Return [x, y] of the center of cell containing provided text 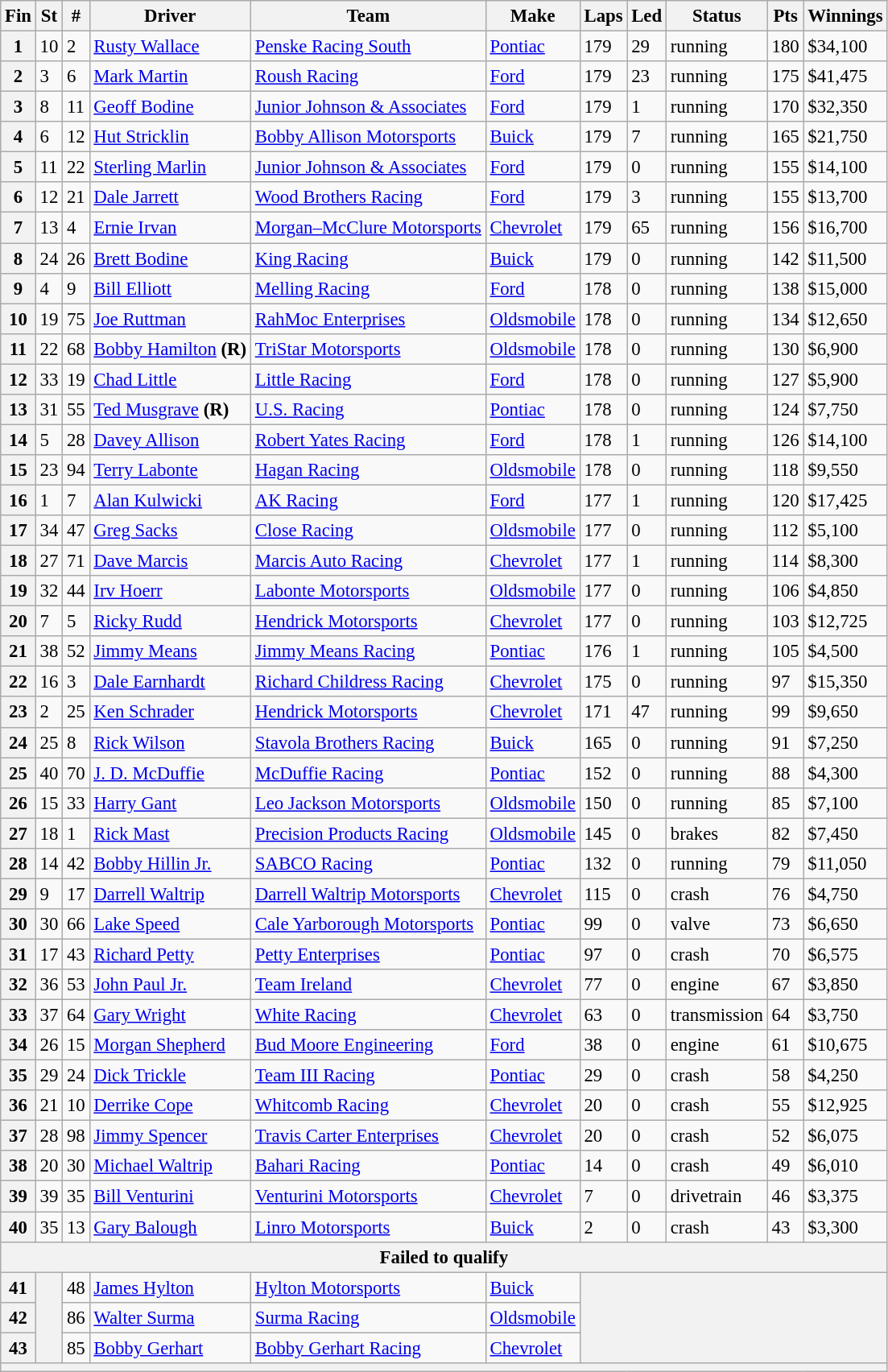
126 [786, 440]
Jimmy Means [170, 651]
$7,750 [845, 410]
53 [76, 985]
77 [604, 985]
Sterling Marlin [170, 167]
67 [786, 985]
Status [717, 16]
Ted Musgrave (R) [170, 410]
79 [786, 864]
Dave Marcis [170, 561]
Harry Gant [170, 803]
$9,650 [845, 713]
91 [786, 742]
145 [604, 833]
$21,750 [845, 137]
Hut Stricklin [170, 137]
58 [786, 1076]
152 [604, 773]
71 [76, 561]
75 [76, 319]
valve [717, 924]
Hagan Racing [368, 470]
$32,350 [845, 107]
118 [786, 470]
Marcis Auto Racing [368, 561]
$4,500 [845, 651]
$15,000 [845, 288]
Hylton Motorsports [368, 1287]
76 [786, 894]
Whitcomb Racing [368, 1105]
41 [19, 1287]
$3,300 [845, 1227]
Jimmy Spencer [170, 1136]
# [76, 16]
Terry Labonte [170, 470]
brakes [717, 833]
138 [786, 288]
Cale Yarborough Motorsports [368, 924]
170 [786, 107]
RahMoc Enterprises [368, 319]
drivetrain [717, 1196]
J. D. McDuffie [170, 773]
Ricky Rudd [170, 622]
46 [786, 1196]
Bobby Hillin Jr. [170, 864]
180 [786, 47]
Alan Kulwicki [170, 500]
65 [647, 228]
Team [368, 16]
Robert Yates Racing [368, 440]
James Hylton [170, 1287]
transmission [717, 1015]
88 [786, 773]
Failed to qualify [444, 1257]
Lake Speed [170, 924]
SABCO Racing [368, 864]
114 [786, 561]
171 [604, 713]
Led [647, 16]
156 [786, 228]
St [48, 16]
Little Racing [368, 379]
$10,675 [845, 1045]
$12,650 [845, 319]
Rick Mast [170, 833]
$34,100 [845, 47]
44 [76, 591]
$11,050 [845, 864]
Driver [170, 16]
Jimmy Means Racing [368, 651]
Dick Trickle [170, 1076]
$11,500 [845, 258]
$6,900 [845, 349]
120 [786, 500]
Melling Racing [368, 288]
$5,900 [845, 379]
Fin [19, 16]
$3,750 [845, 1015]
Team Ireland [368, 985]
Venturini Motorsports [368, 1196]
$7,100 [845, 803]
$3,850 [845, 985]
Linro Motorsports [368, 1227]
TriStar Motorsports [368, 349]
Ken Schrader [170, 713]
103 [786, 622]
Gary Balough [170, 1227]
Petty Enterprises [368, 954]
112 [786, 531]
49 [786, 1167]
130 [786, 349]
$12,725 [845, 622]
King Racing [368, 258]
Surma Racing [368, 1317]
Bud Moore Engineering [368, 1045]
134 [786, 319]
$3,375 [845, 1196]
Bobby Gerhart Racing [368, 1348]
Gary Wright [170, 1015]
$7,250 [845, 742]
$5,100 [845, 531]
105 [786, 651]
Walter Surma [170, 1317]
Pts [786, 16]
$8,300 [845, 561]
98 [76, 1136]
Team III Racing [368, 1076]
Bobby Gerhart [170, 1348]
$9,550 [845, 470]
Geoff Bodine [170, 107]
$17,425 [845, 500]
Rick Wilson [170, 742]
66 [76, 924]
Leo Jackson Motorsports [368, 803]
Make [533, 16]
U.S. Racing [368, 410]
94 [76, 470]
124 [786, 410]
$13,700 [845, 197]
Precision Products Racing [368, 833]
Travis Carter Enterprises [368, 1136]
Darrell Waltrip Motorsports [368, 894]
$6,575 [845, 954]
106 [786, 591]
Morgan Shepherd [170, 1045]
Derrike Cope [170, 1105]
Laps [604, 16]
127 [786, 379]
Rusty Wallace [170, 47]
150 [604, 803]
$7,450 [845, 833]
82 [786, 833]
68 [76, 349]
Irv Hoerr [170, 591]
Winnings [845, 16]
Bill Venturini [170, 1196]
$6,010 [845, 1167]
Bahari Racing [368, 1167]
$41,475 [845, 76]
John Paul Jr. [170, 985]
Ernie Irvan [170, 228]
86 [76, 1317]
Bobby Hamilton (R) [170, 349]
Richard Petty [170, 954]
Close Racing [368, 531]
Morgan–McClure Motorsports [368, 228]
$4,250 [845, 1076]
176 [604, 651]
$4,850 [845, 591]
$15,350 [845, 682]
Wood Brothers Racing [368, 197]
Mark Martin [170, 76]
Davey Allison [170, 440]
$6,650 [845, 924]
Michael Waltrip [170, 1167]
McDuffie Racing [368, 773]
Labonte Motorsports [368, 591]
Bill Elliott [170, 288]
$4,750 [845, 894]
48 [76, 1287]
Richard Childress Racing [368, 682]
63 [604, 1015]
AK Racing [368, 500]
Greg Sacks [170, 531]
Roush Racing [368, 76]
132 [604, 864]
$12,925 [845, 1105]
$16,700 [845, 228]
Bobby Allison Motorsports [368, 137]
Darrell Waltrip [170, 894]
Dale Earnhardt [170, 682]
Stavola Brothers Racing [368, 742]
Brett Bodine [170, 258]
$6,075 [845, 1136]
Dale Jarrett [170, 197]
Joe Ruttman [170, 319]
Chad Little [170, 379]
115 [604, 894]
142 [786, 258]
Penske Racing South [368, 47]
73 [786, 924]
61 [786, 1045]
$4,300 [845, 773]
White Racing [368, 1015]
